Identify which cell holds the provided text, then report its (X, Y) central coordinate. 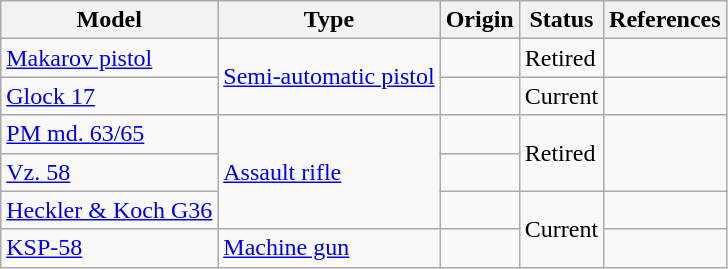
Model (110, 20)
Assault rifle (329, 172)
Heckler & Koch G36 (110, 210)
Machine gun (329, 248)
PM md. 63/65 (110, 134)
Origin (480, 20)
Glock 17 (110, 96)
Makarov pistol (110, 58)
References (666, 20)
Type (329, 20)
Semi-automatic pistol (329, 77)
Vz. 58 (110, 172)
Status (561, 20)
KSP-58 (110, 248)
